Determine the [x, y] coordinate at the center of the cell enclosing the given text.  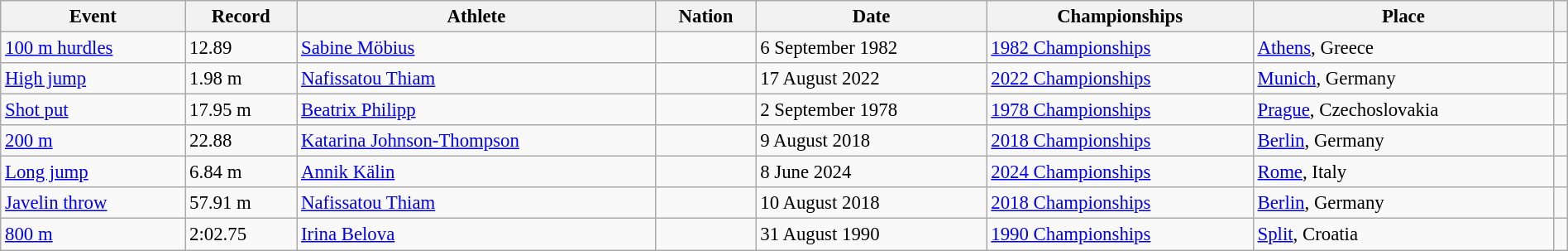
Prague, Czechoslovakia [1403, 110]
2024 Championships [1120, 172]
High jump [93, 79]
800 m [93, 234]
22.88 [241, 141]
17.95 m [241, 110]
Javelin throw [93, 203]
Munich, Germany [1403, 79]
Date [872, 17]
57.91 m [241, 203]
Shot put [93, 110]
6 September 1982 [872, 48]
2:02.75 [241, 234]
Beatrix Philipp [476, 110]
100 m hurdles [93, 48]
1982 Championships [1120, 48]
1978 Championships [1120, 110]
12.89 [241, 48]
17 August 2022 [872, 79]
Record [241, 17]
Athlete [476, 17]
Championships [1120, 17]
1.98 m [241, 79]
Place [1403, 17]
Annik Kälin [476, 172]
10 August 2018 [872, 203]
Long jump [93, 172]
Event [93, 17]
Split, Croatia [1403, 234]
Irina Belova [476, 234]
2022 Championships [1120, 79]
Sabine Möbius [476, 48]
Athens, Greece [1403, 48]
200 m [93, 141]
8 June 2024 [872, 172]
Katarina Johnson-Thompson [476, 141]
9 August 2018 [872, 141]
31 August 1990 [872, 234]
2 September 1978 [872, 110]
1990 Championships [1120, 234]
Rome, Italy [1403, 172]
Nation [706, 17]
6.84 m [241, 172]
